Search for the cell housing the specified text and yield its (X, Y) center coordinate. 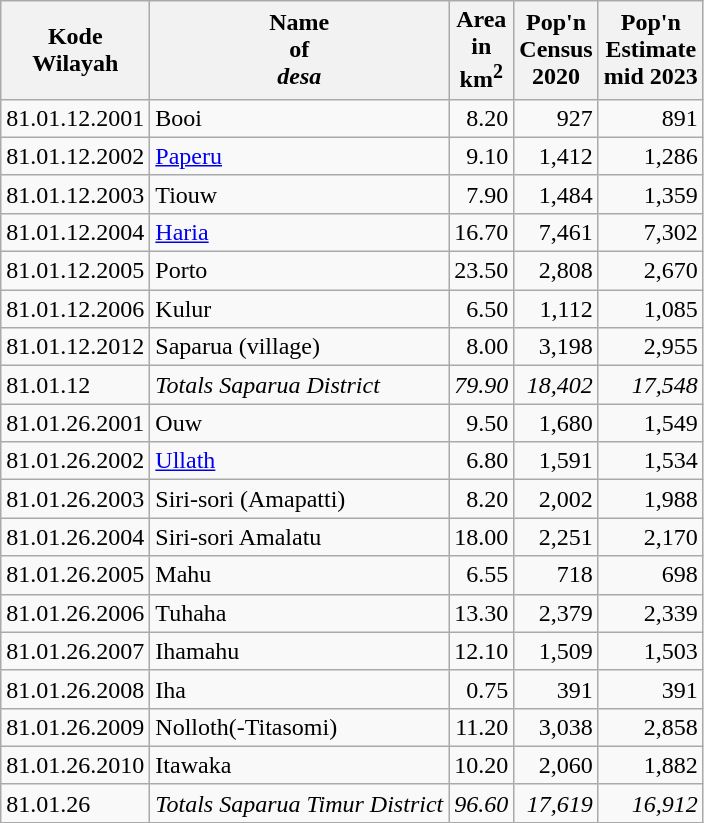
Itawaka (300, 765)
1,503 (650, 651)
17,619 (556, 803)
6.80 (482, 461)
18,402 (556, 385)
Ouw (300, 423)
1,591 (556, 461)
81.01.26.2004 (76, 537)
0.75 (482, 689)
16.70 (482, 232)
1,359 (650, 194)
8.00 (482, 347)
2,251 (556, 537)
7,302 (650, 232)
81.01.26.2002 (76, 461)
96.60 (482, 803)
Area inkm2 (482, 50)
12.10 (482, 651)
698 (650, 575)
1,412 (556, 156)
927 (556, 118)
Ullath (300, 461)
81.01.26.2005 (76, 575)
1,680 (556, 423)
Saparua (village) (300, 347)
1,112 (556, 309)
81.01.12.2002 (76, 156)
Nameofdesa (300, 50)
81.01.26.2009 (76, 727)
1,549 (650, 423)
2,379 (556, 613)
1,534 (650, 461)
1,085 (650, 309)
2,339 (650, 613)
2,858 (650, 727)
81.01.26.2007 (76, 651)
Totals Saparua Timur District (300, 803)
81.01.12.2006 (76, 309)
Kode Wilayah (76, 50)
81.01.26.2006 (76, 613)
10.20 (482, 765)
81.01.12.2003 (76, 194)
2,002 (556, 499)
Iha (300, 689)
81.01.26.2008 (76, 689)
16,912 (650, 803)
17,548 (650, 385)
81.01.26 (76, 803)
81.01.12.2012 (76, 347)
79.90 (482, 385)
6.50 (482, 309)
18.00 (482, 537)
1,882 (650, 765)
Tiouw (300, 194)
81.01.12.2001 (76, 118)
2,060 (556, 765)
13.30 (482, 613)
81.01.26.2003 (76, 499)
Ihamahu (300, 651)
Haria (300, 232)
Kulur (300, 309)
81.01.12.2005 (76, 271)
Paperu (300, 156)
2,808 (556, 271)
891 (650, 118)
1,509 (556, 651)
Pop'nCensus2020 (556, 50)
1,988 (650, 499)
Pop'nEstimatemid 2023 (650, 50)
11.20 (482, 727)
718 (556, 575)
3,198 (556, 347)
9.10 (482, 156)
Siri-sori (Amapatti) (300, 499)
7,461 (556, 232)
7.90 (482, 194)
2,955 (650, 347)
81.01.12.2004 (76, 232)
2,170 (650, 537)
9.50 (482, 423)
Mahu (300, 575)
Totals Saparua District (300, 385)
Siri-sori Amalatu (300, 537)
3,038 (556, 727)
1,484 (556, 194)
Porto (300, 271)
81.01.12 (76, 385)
23.50 (482, 271)
Tuhaha (300, 613)
6.55 (482, 575)
Nolloth(-Titasomi) (300, 727)
1,286 (650, 156)
Booi (300, 118)
81.01.26.2010 (76, 765)
2,670 (650, 271)
81.01.26.2001 (76, 423)
